Detect which cell encompasses the target text, then output its (X, Y) center coordinate. 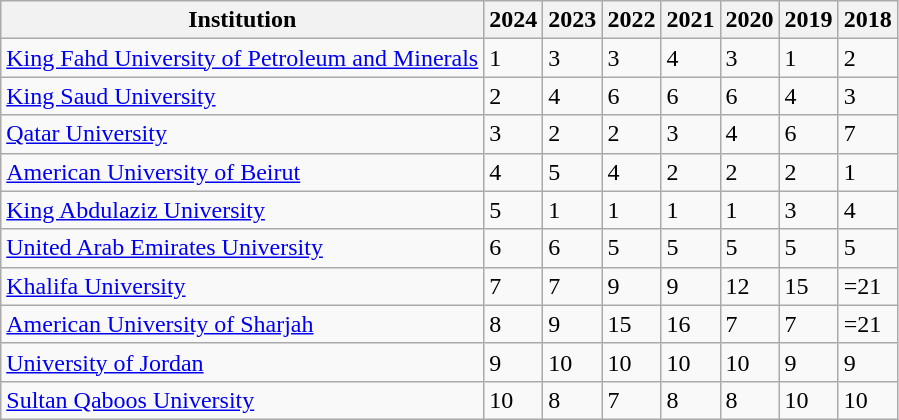
2024 (514, 20)
Khalifa University (242, 286)
2020 (750, 20)
King Fahd University of Petroleum and Minerals (242, 58)
12 (750, 286)
2019 (808, 20)
American University of Sharjah (242, 324)
2021 (690, 20)
United Arab Emirates University (242, 248)
Institution (242, 20)
Qatar University (242, 134)
16 (690, 324)
2023 (572, 20)
King Saud University (242, 96)
2022 (632, 20)
King Abdulaziz University (242, 210)
2018 (868, 20)
American University of Beirut (242, 172)
University of Jordan (242, 362)
Sultan Qaboos University (242, 400)
